From the cell containing the given text, extract its center point as (x, y) coordinate. 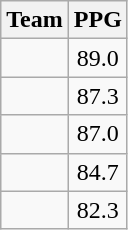
82.3 (98, 210)
89.0 (98, 58)
Team (35, 20)
87.3 (98, 96)
PPG (98, 20)
87.0 (98, 134)
84.7 (98, 172)
